For the text-containing cell, return its midpoint in (X, Y) coordinate format. 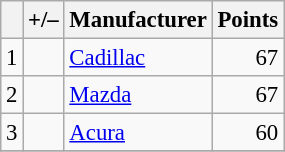
2 (12, 95)
Acura (138, 133)
1 (12, 58)
+/– (44, 20)
60 (248, 133)
3 (12, 133)
Cadillac (138, 58)
Mazda (138, 95)
Manufacturer (138, 20)
Points (248, 20)
